Provide the [x, y] coordinate of the cell's center where the given text is located.  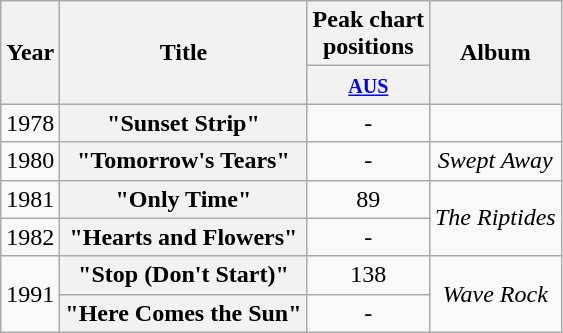
1980 [30, 161]
Swept Away [495, 161]
1982 [30, 237]
"Tomorrow's Tears" [184, 161]
1991 [30, 294]
"Sunset Strip" [184, 123]
"Here Comes the Sun" [184, 313]
"Only Time" [184, 199]
"Hearts and Flowers" [184, 237]
Year [30, 52]
89 [368, 199]
"Stop (Don't Start)" [184, 275]
Album [495, 52]
The Riptides [495, 218]
138 [368, 275]
1978 [30, 123]
AUS [368, 85]
Title [184, 52]
Peak chartpositions [368, 34]
1981 [30, 199]
Wave Rock [495, 294]
